Pinpoint the cell where the given text exists, returning its [X, Y] midpoint coordinate. 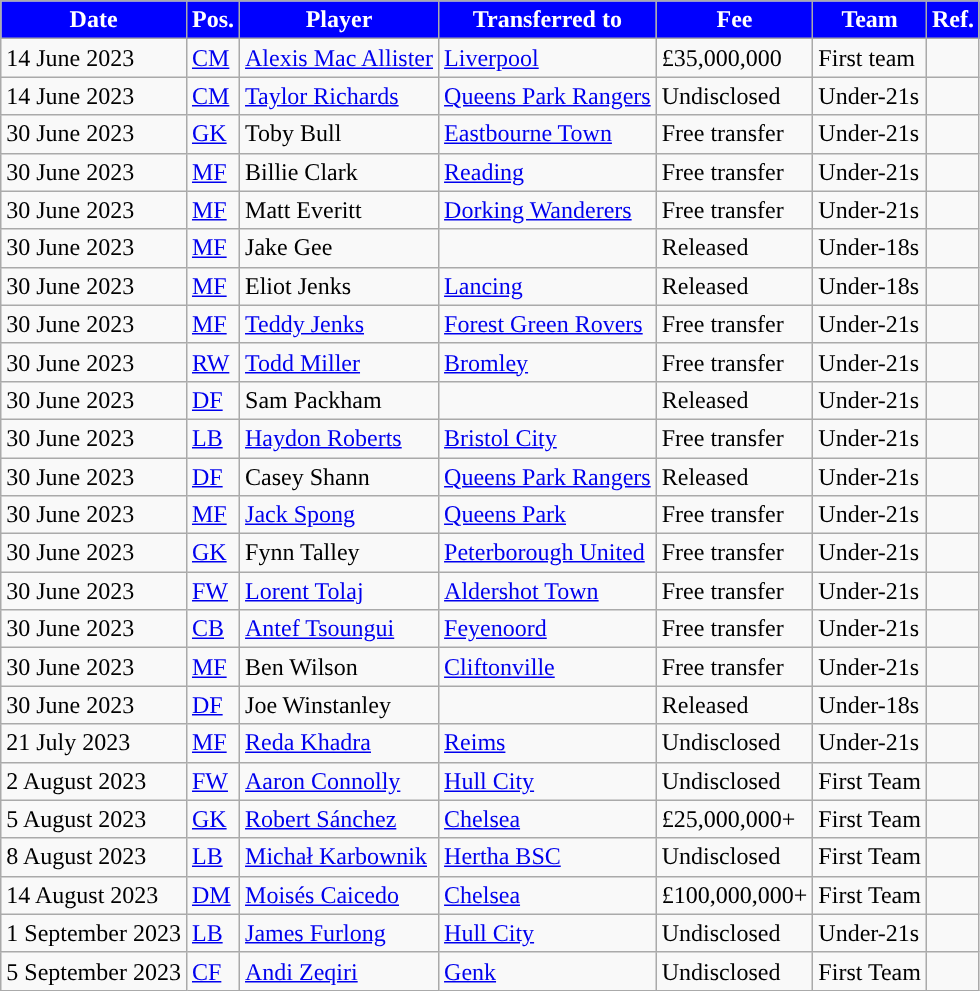
Fee [734, 20]
Aldershot Town [548, 591]
Toby Bull [340, 134]
Lancing [548, 286]
Ben Wilson [340, 667]
21 July 2023 [94, 743]
Joe Winstanley [340, 705]
Billie Clark [340, 172]
Andi Zeqiri [340, 971]
Todd Miller [340, 362]
5 September 2023 [94, 971]
£25,000,000+ [734, 819]
Queens Park [548, 515]
Bristol City [548, 438]
CB [212, 629]
Player [340, 20]
Aaron Connolly [340, 781]
Michał Karbownik [340, 857]
Jack Spong [340, 515]
Reading [548, 172]
Pos. [212, 20]
James Furlong [340, 933]
Eliot Jenks [340, 286]
Forest Green Rovers [548, 324]
First team [870, 58]
2 August 2023 [94, 781]
Taylor Richards [340, 96]
Reda Khadra [340, 743]
Sam Packham [340, 400]
£100,000,000+ [734, 895]
Feyenoord [548, 629]
Ref. [952, 20]
Haydon Roberts [340, 438]
Peterborough United [548, 553]
14 August 2023 [94, 895]
Robert Sánchez [340, 819]
Fynn Talley [340, 553]
Hertha BSC [548, 857]
£35,000,000 [734, 58]
Jake Gee [340, 248]
Bromley [548, 362]
Casey Shann [340, 477]
Teddy Jenks [340, 324]
CF [212, 971]
Alexis Mac Allister [340, 58]
Liverpool [548, 58]
5 August 2023 [94, 819]
Antef Tsoungui [340, 629]
Moisés Caicedo [340, 895]
Eastbourne Town [548, 134]
1 September 2023 [94, 933]
DM [212, 895]
Transferred to [548, 20]
Team [870, 20]
Genk [548, 971]
8 August 2023 [94, 857]
Date [94, 20]
RW [212, 362]
Reims [548, 743]
Cliftonville [548, 667]
Matt Everitt [340, 210]
Dorking Wanderers [548, 210]
Lorent Tolaj [340, 591]
